Scan for the cell matching the given text and deliver its (x, y) coordinate at center. 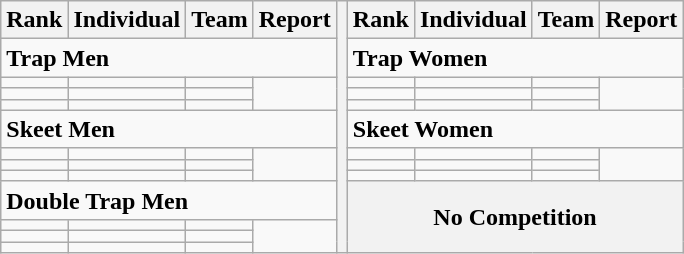
Trap Women (514, 58)
Trap Men (168, 58)
Double Trap Men (168, 200)
No Competition (514, 216)
Skeet Women (514, 129)
Skeet Men (168, 129)
